Search for the cell housing the specified text and yield its (X, Y) center coordinate. 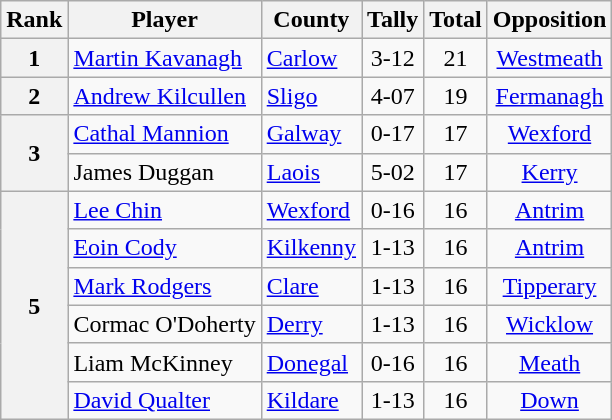
Eoin Cody (164, 248)
Total (456, 20)
Meath (549, 362)
1 (34, 58)
Fermanagh (549, 96)
James Duggan (164, 172)
Opposition (549, 20)
Clare (311, 286)
Cormac O'Doherty (164, 324)
3 (34, 153)
3-12 (393, 58)
Westmeath (549, 58)
Kildare (311, 400)
Derry (311, 324)
Tally (393, 20)
2 (34, 96)
Down (549, 400)
Tipperary (549, 286)
21 (456, 58)
Mark Rodgers (164, 286)
Galway (311, 134)
Carlow (311, 58)
Sligo (311, 96)
Wicklow (549, 324)
County (311, 20)
5 (34, 305)
Kerry (549, 172)
Kilkenny (311, 248)
David Qualter (164, 400)
Lee Chin (164, 210)
19 (456, 96)
Player (164, 20)
Laois (311, 172)
Rank (34, 20)
Andrew Kilcullen (164, 96)
4-07 (393, 96)
Martin Kavanagh (164, 58)
5-02 (393, 172)
0-17 (393, 134)
Liam McKinney (164, 362)
Cathal Mannion (164, 134)
Donegal (311, 362)
